Output the [x, y] coordinate of the center of the cell containing the given text.  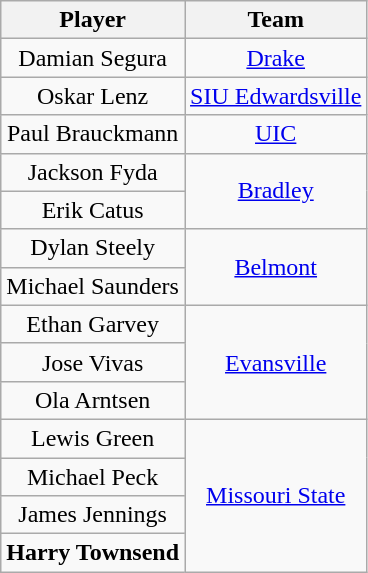
Bradley [276, 191]
Ola Arntsen [93, 400]
Team [276, 20]
Dylan Steely [93, 248]
Michael Peck [93, 477]
SIU Edwardsville [276, 96]
Paul Brauckmann [93, 134]
Damian Segura [93, 58]
Jackson Fyda [93, 172]
Belmont [276, 267]
Jose Vivas [93, 362]
Evansville [276, 362]
Erik Catus [93, 210]
James Jennings [93, 515]
Player [93, 20]
Michael Saunders [93, 286]
Drake [276, 58]
Ethan Garvey [93, 324]
Missouri State [276, 495]
UIC [276, 134]
Harry Townsend [93, 553]
Lewis Green [93, 438]
Oskar Lenz [93, 96]
